From the cell containing the given text, extract its center point as [X, Y] coordinate. 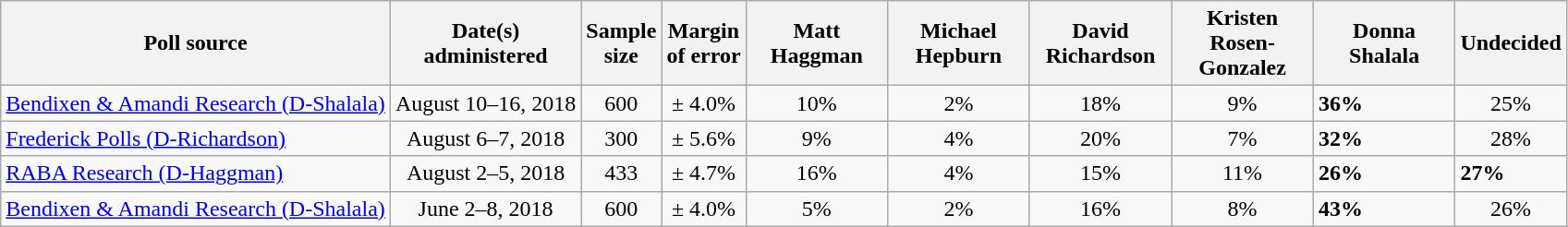
Date(s)administered [485, 43]
August 10–16, 2018 [485, 103]
June 2–8, 2018 [485, 209]
36% [1384, 103]
25% [1511, 103]
Undecided [1511, 43]
Frederick Polls (D-Richardson) [196, 138]
± 4.7% [704, 173]
DonnaShalala [1384, 43]
11% [1243, 173]
433 [621, 173]
RABA Research (D-Haggman) [196, 173]
15% [1100, 173]
Samplesize [621, 43]
32% [1384, 138]
27% [1511, 173]
5% [817, 209]
Poll source [196, 43]
± 5.6% [704, 138]
MichaelHepburn [959, 43]
18% [1100, 103]
August 6–7, 2018 [485, 138]
28% [1511, 138]
MattHaggman [817, 43]
8% [1243, 209]
20% [1100, 138]
August 2–5, 2018 [485, 173]
43% [1384, 209]
10% [817, 103]
7% [1243, 138]
300 [621, 138]
Marginof error [704, 43]
KristenRosen-Gonzalez [1243, 43]
DavidRichardson [1100, 43]
